Provide the [X, Y] coordinate of the cell's center where the given text is located.  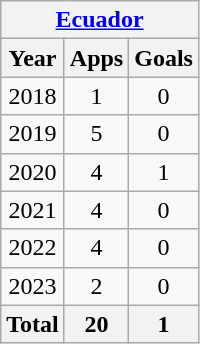
Ecuador [100, 20]
Apps [96, 58]
2022 [33, 248]
Year [33, 58]
2018 [33, 96]
20 [96, 324]
2020 [33, 172]
2019 [33, 134]
2021 [33, 210]
2023 [33, 286]
Goals [164, 58]
2 [96, 286]
5 [96, 134]
Total [33, 324]
